Pinpoint the cell where the given text exists, returning its (x, y) midpoint coordinate. 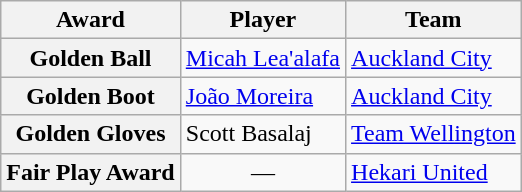
Team (434, 20)
Team Wellington (434, 134)
Scott Basalaj (262, 134)
Fair Play Award (91, 172)
Player (262, 20)
Award (91, 20)
João Moreira (262, 96)
Golden Ball (91, 58)
— (262, 172)
Micah Lea'alafa (262, 58)
Golden Gloves (91, 134)
Golden Boot (91, 96)
Hekari United (434, 172)
